Determine the [x, y] coordinate at the center of the cell enclosing the given text.  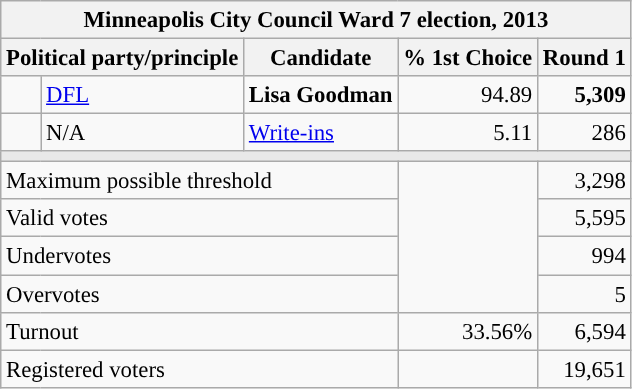
Lisa Goodman [321, 95]
Overvotes [200, 294]
N/A [142, 133]
Undervotes [200, 256]
19,651 [585, 369]
994 [585, 256]
Political party/principle [122, 58]
DFL [142, 95]
5,595 [585, 219]
Write-ins [321, 133]
% 1st Choice [468, 58]
6,594 [585, 331]
Round 1 [585, 58]
5,309 [585, 95]
94.89 [468, 95]
3,298 [585, 181]
33.56% [468, 331]
Minneapolis City Council Ward 7 election, 2013 [316, 20]
Registered voters [200, 369]
5.11 [468, 133]
Maximum possible threshold [200, 181]
Valid votes [200, 219]
286 [585, 133]
Candidate [321, 58]
5 [585, 294]
Turnout [200, 331]
